Extract the [X, Y] coordinate from the center of the cell holding the provided text.  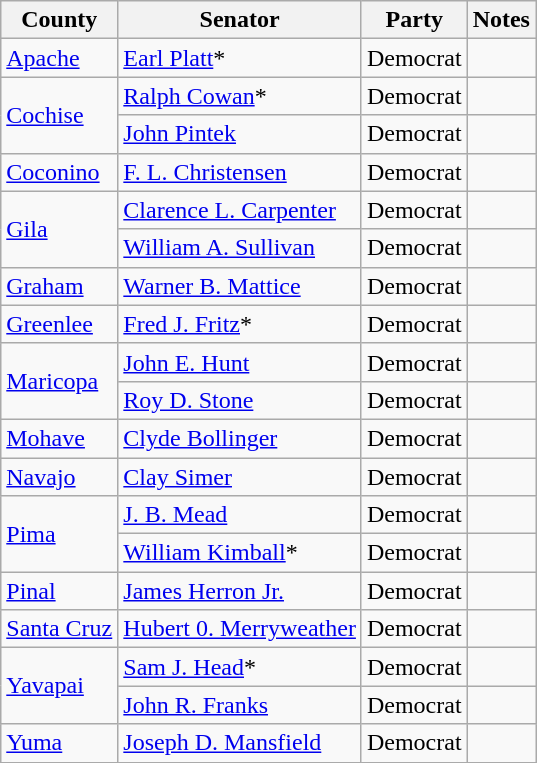
Senator [240, 20]
Gila [60, 229]
Sam J. Head* [240, 667]
Cochise [60, 115]
Mohave [60, 438]
John Pintek [240, 134]
Pima [60, 534]
Party [414, 20]
Fred J. Fritz* [240, 324]
Clarence L. Carpenter [240, 210]
Yavapai [60, 686]
William Kimball* [240, 553]
John R. Franks [240, 705]
Ralph Cowan* [240, 96]
Graham [60, 286]
Santa Cruz [60, 629]
County [60, 20]
Greenlee [60, 324]
Notes [501, 20]
Hubert 0. Merryweather [240, 629]
Maricopa [60, 381]
F. L. Christensen [240, 172]
Earl Platt* [240, 58]
Coconino [60, 172]
Joseph D. Mansfield [240, 743]
Roy D. Stone [240, 400]
John E. Hunt [240, 362]
J. B. Mead [240, 515]
Apache [60, 58]
William A. Sullivan [240, 248]
Clay Simer [240, 477]
Pinal [60, 591]
Yuma [60, 743]
Warner B. Mattice [240, 286]
Clyde Bollinger [240, 438]
Navajo [60, 477]
James Herron Jr. [240, 591]
